For the text-containing cell, return its midpoint in [X, Y] coordinate format. 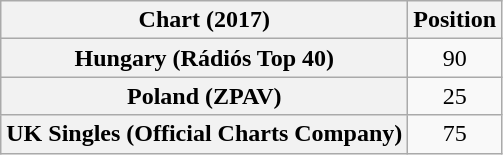
Chart (2017) [204, 20]
90 [455, 58]
Hungary (Rádiós Top 40) [204, 58]
Position [455, 20]
Poland (ZPAV) [204, 96]
75 [455, 134]
25 [455, 96]
UK Singles (Official Charts Company) [204, 134]
